Return [X, Y] of the center of cell containing provided text 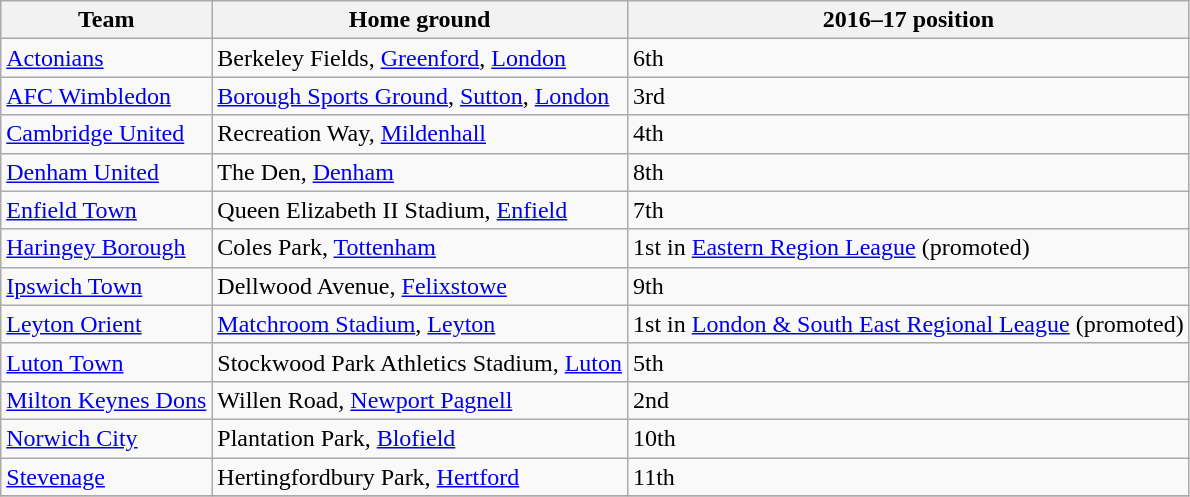
Milton Keynes Dons [106, 400]
Luton Town [106, 362]
8th [909, 172]
Denham United [106, 172]
7th [909, 210]
2016–17 position [909, 20]
Stockwood Park Athletics Stadium, Luton [420, 362]
Stevenage [106, 477]
2nd [909, 400]
Hertingfordbury Park, Hertford [420, 477]
Berkeley Fields, Greenford, London [420, 58]
The Den, Denham [420, 172]
11th [909, 477]
Leyton Orient [106, 324]
Actonians [106, 58]
Plantation Park, Blofield [420, 438]
AFC Wimbledon [106, 96]
1st in Eastern Region League (promoted) [909, 248]
Dellwood Avenue, Felixstowe [420, 286]
Willen Road, Newport Pagnell [420, 400]
Haringey Borough [106, 248]
Cambridge United [106, 134]
10th [909, 438]
4th [909, 134]
6th [909, 58]
Team [106, 20]
1st in London & South East Regional League (promoted) [909, 324]
Borough Sports Ground, Sutton, London [420, 96]
Home ground [420, 20]
Enfield Town [106, 210]
Queen Elizabeth II Stadium, Enfield [420, 210]
5th [909, 362]
Ipswich Town [106, 286]
Coles Park, Tottenham [420, 248]
Recreation Way, Mildenhall [420, 134]
3rd [909, 96]
9th [909, 286]
Matchroom Stadium, Leyton [420, 324]
Norwich City [106, 438]
